From the cell containing the given text, extract its center point as (x, y) coordinate. 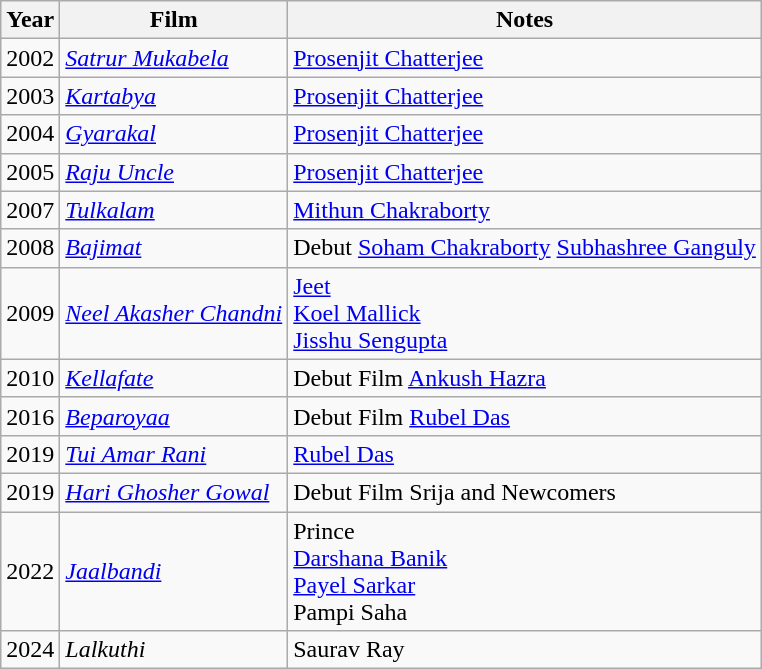
Tui Amar Rani (174, 454)
Gyarakal (174, 134)
Satrur Mukabela (174, 58)
Neel Akasher Chandni (174, 313)
Kellafate (174, 378)
2007 (30, 210)
2009 (30, 313)
2010 (30, 378)
Bajimat (174, 248)
Lalkuthi (174, 650)
2016 (30, 416)
Jaalbandi (174, 572)
Hari Ghosher Gowal (174, 492)
Tulkalam (174, 210)
2024 (30, 650)
2022 (30, 572)
Debut Film Rubel Das (525, 416)
2003 (30, 96)
Saurav Ray (525, 650)
Debut Soham Chakraborty Subhashree Ganguly (525, 248)
PrinceDarshana Banik Payel SarkarPampi Saha (525, 572)
2008 (30, 248)
2002 (30, 58)
Kartabya (174, 96)
Debut Film Ankush Hazra (525, 378)
Notes (525, 20)
Jeet Koel Mallick Jisshu Sengupta (525, 313)
Film (174, 20)
Beparoyaa (174, 416)
Debut Film Srija and Newcomers (525, 492)
2004 (30, 134)
Raju Uncle (174, 172)
Rubel Das (525, 454)
Mithun Chakraborty (525, 210)
2005 (30, 172)
Year (30, 20)
